Return [X, Y] of the center of cell containing provided text 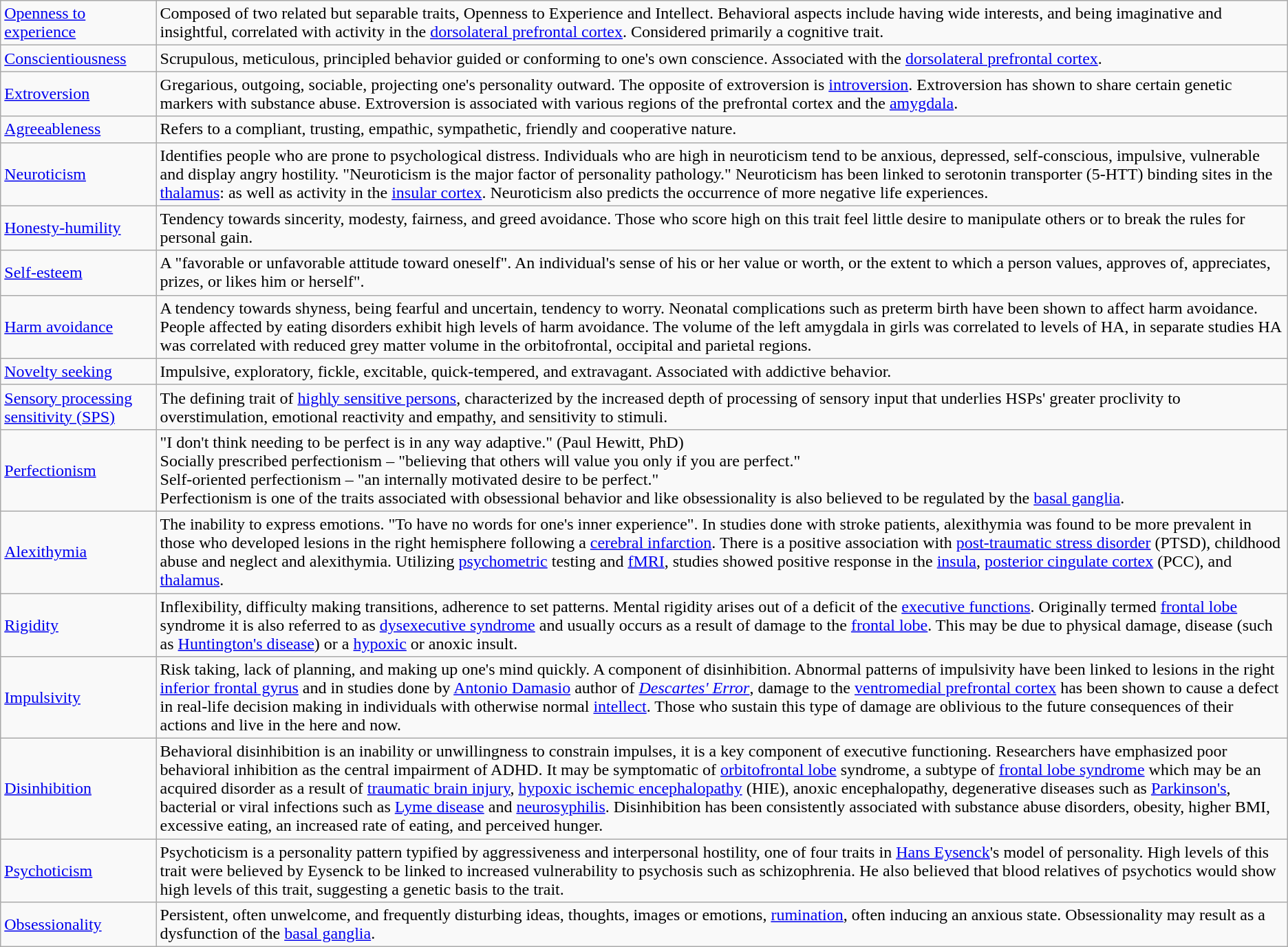
Honesty-humility [78, 228]
Extroversion [78, 94]
Scrupulous, meticulous, principled behavior guided or conforming to one's own conscience. Associated with the dorsolateral prefrontal cortex. [722, 58]
Conscientiousness [78, 58]
Self-esteem [78, 272]
Psychoticism [78, 871]
Openness to experience [78, 23]
Rigidity [78, 624]
Obsessionality [78, 924]
Impulsive, exploratory, fickle, excitable, quick-tempered, and extravagant. Associated with addictive behavior. [722, 371]
Agreeableness [78, 129]
Perfectionism [78, 470]
Refers to a compliant, trusting, empathic, sympathetic, friendly and cooperative nature. [722, 129]
Neuroticism [78, 174]
Sensory processing sensitivity (SPS) [78, 407]
Harm avoidance [78, 327]
Novelty seeking [78, 371]
Impulsivity [78, 697]
Alexithymia [78, 552]
Disinhibition [78, 789]
